Scan for the cell matching the given text and deliver its [X, Y] coordinate at center. 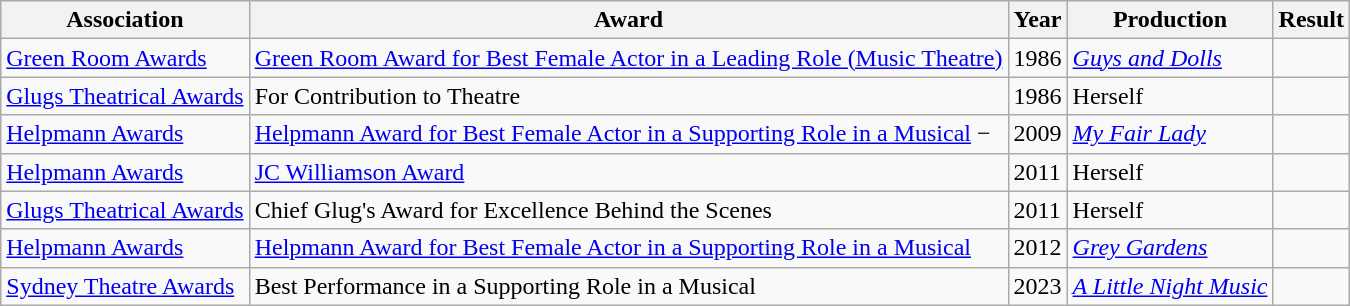
2023 [1038, 286]
My Fair Lady [1170, 134]
Year [1038, 20]
A Little Night Music [1170, 286]
2009 [1038, 134]
Best Performance in a Supporting Role in a Musical [628, 286]
Guys and Dolls [1170, 58]
For Contribution to Theatre [628, 96]
Production [1170, 20]
Helpmann Award for Best Female Actor in a Supporting Role in a Musical − [628, 134]
Green Room Awards [125, 58]
Chief Glug's Award for Excellence Behind the Scenes [628, 210]
2012 [1038, 248]
Green Room Award for Best Female Actor in a Leading Role (Music Theatre) [628, 58]
Sydney Theatre Awards [125, 286]
Helpmann Award for Best Female Actor in a Supporting Role in a Musical [628, 248]
Grey Gardens [1170, 248]
Result [1311, 20]
Award [628, 20]
JC Williamson Award [628, 172]
Association [125, 20]
